Output the (X, Y) coordinate of the center of the cell containing the given text.  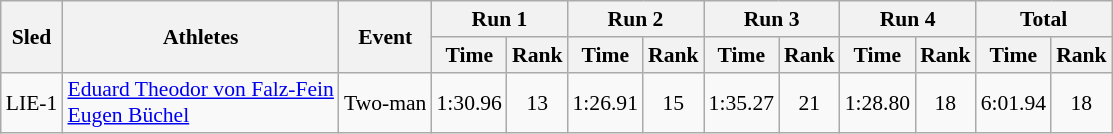
21 (810, 102)
Run 3 (772, 19)
Athletes (200, 36)
Sled (32, 36)
1:30.96 (468, 102)
Run 4 (908, 19)
Run 2 (636, 19)
Event (386, 36)
6:01.94 (1014, 102)
1:26.91 (606, 102)
1:28.80 (878, 102)
Run 1 (499, 19)
15 (674, 102)
13 (538, 102)
Eduard Theodor von Falz-FeinEugen Büchel (200, 102)
1:35.27 (742, 102)
LIE-1 (32, 102)
Two-man (386, 102)
Total (1044, 19)
